For the text-containing cell, return its midpoint in (x, y) coordinate format. 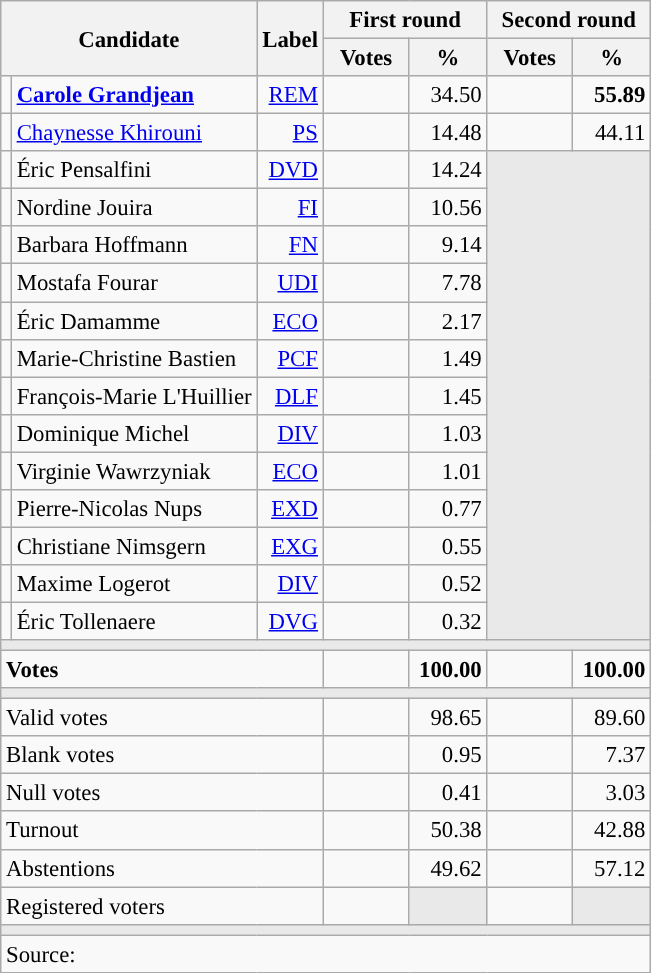
Turnout (162, 831)
Nordine Jouira (134, 208)
1.45 (448, 396)
0.52 (448, 584)
34.50 (448, 95)
Valid votes (162, 718)
57.12 (612, 868)
Christiane Nimsgern (134, 546)
REM (290, 95)
1.03 (448, 433)
EXD (290, 509)
14.48 (448, 133)
55.89 (612, 95)
Candidate (129, 38)
EXG (290, 546)
0.32 (448, 621)
Barbara Hoffmann (134, 245)
0.55 (448, 546)
François-Marie L'Huillier (134, 396)
89.60 (612, 718)
1.49 (448, 358)
Second round (569, 20)
44.11 (612, 133)
Blank votes (162, 755)
Pierre-Nicolas Nups (134, 509)
First round (405, 20)
0.95 (448, 755)
7.78 (448, 283)
Carole Grandjean (134, 95)
DLF (290, 396)
PCF (290, 358)
1.01 (448, 471)
Registered voters (162, 906)
Éric Pensalfini (134, 170)
Dominique Michel (134, 433)
50.38 (448, 831)
Éric Tollenaere (134, 621)
2.17 (448, 321)
3.03 (612, 793)
Label (290, 38)
Marie-Christine Bastien (134, 358)
Source: (326, 954)
9.14 (448, 245)
Virginie Wawrzyniak (134, 471)
Abstentions (162, 868)
Chaynesse Khirouni (134, 133)
FN (290, 245)
7.37 (612, 755)
Éric Damamme (134, 321)
49.62 (448, 868)
UDI (290, 283)
PS (290, 133)
42.88 (612, 831)
Null votes (162, 793)
98.65 (448, 718)
10.56 (448, 208)
0.77 (448, 509)
FI (290, 208)
DVG (290, 621)
14.24 (448, 170)
0.41 (448, 793)
DVD (290, 170)
Maxime Logerot (134, 584)
Mostafa Fourar (134, 283)
